Locate the cell with the specified text and output its [X, Y] center coordinate. 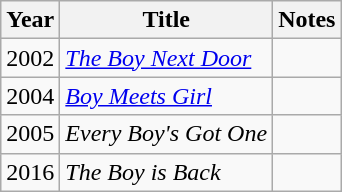
Notes [307, 20]
Every Boy's Got One [166, 134]
The Boy Next Door [166, 58]
2005 [30, 134]
2016 [30, 172]
2002 [30, 58]
Title [166, 20]
Boy Meets Girl [166, 96]
The Boy is Back [166, 172]
Year [30, 20]
2004 [30, 96]
